Identify which cell holds the provided text, then report its [X, Y] central coordinate. 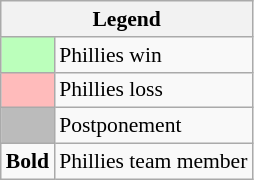
Phillies team member [153, 162]
Postponement [153, 126]
Phillies loss [153, 90]
Bold [28, 162]
Legend [127, 19]
Phillies win [153, 55]
